Locate the cell with the specified text and output its (x, y) center coordinate. 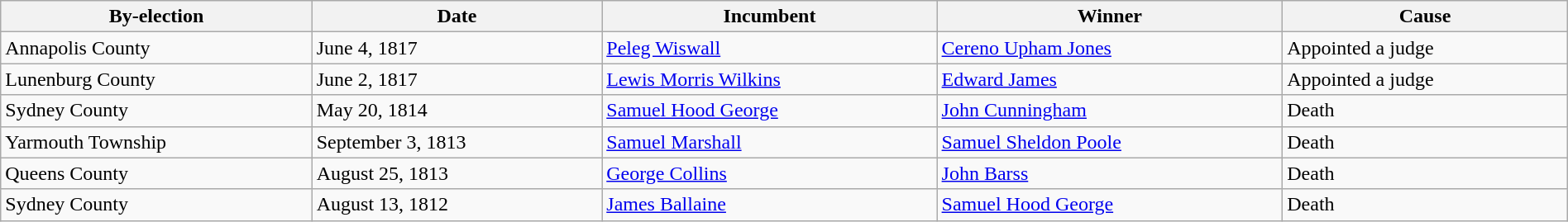
Winner (1110, 17)
Yarmouth Township (156, 142)
August 13, 1812 (457, 205)
Edward James (1110, 79)
Peleg Wiswall (769, 48)
June 2, 1817 (457, 79)
Samuel Marshall (769, 142)
Annapolis County (156, 48)
Incumbent (769, 17)
September 3, 1813 (457, 142)
John Cunningham (1110, 111)
June 4, 1817 (457, 48)
James Ballaine (769, 205)
May 20, 1814 (457, 111)
George Collins (769, 173)
Date (457, 17)
August 25, 1813 (457, 173)
Cereno Upham Jones (1110, 48)
Samuel Sheldon Poole (1110, 142)
Cause (1426, 17)
John Barss (1110, 173)
Lunenburg County (156, 79)
Queens County (156, 173)
Lewis Morris Wilkins (769, 79)
By-election (156, 17)
